Identify which cell holds the provided text, then report its [X, Y] central coordinate. 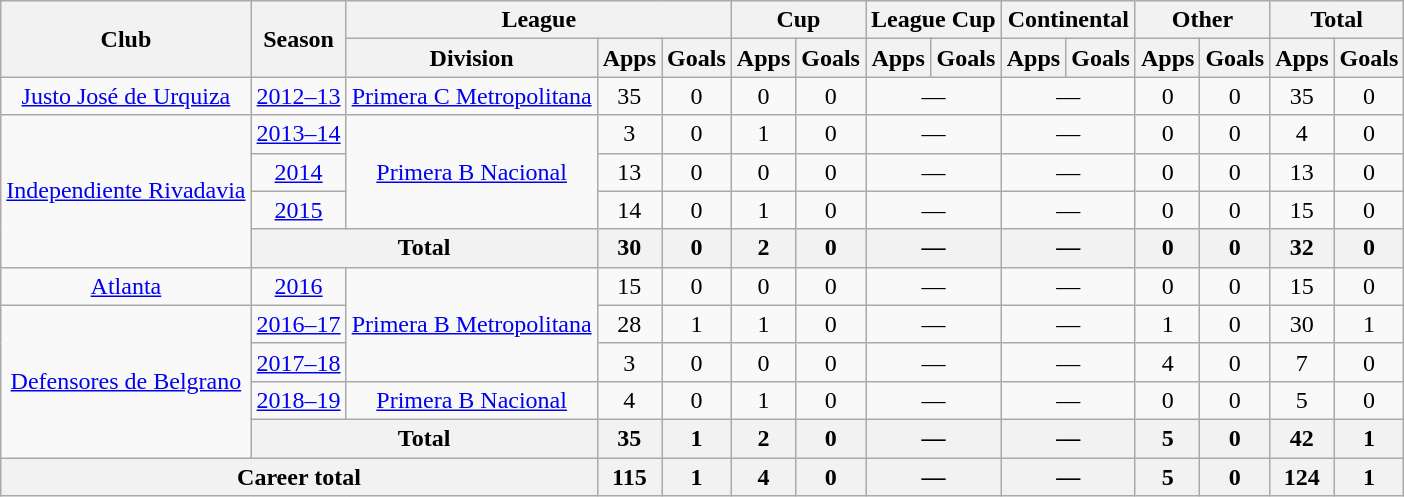
Continental [1068, 20]
Season [298, 39]
115 [629, 477]
2014 [298, 172]
Primera C Metropolitana [472, 96]
Independiente Rivadavia [126, 191]
2015 [298, 210]
14 [629, 210]
Defensores de Belgrano [126, 381]
Other [1202, 20]
2013–14 [298, 134]
League [538, 20]
28 [629, 324]
Cup [798, 20]
Atlanta [126, 286]
2012–13 [298, 96]
124 [1302, 477]
2016 [298, 286]
Primera B Metropolitana [472, 324]
Career total [299, 477]
42 [1302, 438]
Club [126, 39]
Division [472, 58]
32 [1302, 248]
Justo José de Urquiza [126, 96]
2018–19 [298, 400]
7 [1302, 362]
2017–18 [298, 362]
League Cup [934, 20]
2016–17 [298, 324]
